Find where the given text appears and provide that cell's center as [X, Y] coordinate. 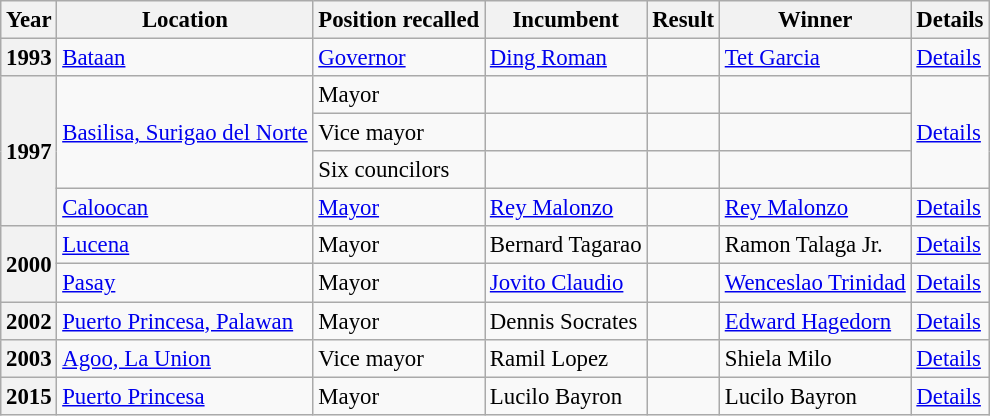
2003 [29, 358]
1997 [29, 151]
Caloocan [185, 208]
Position recalled [399, 20]
Ramon Talaga Jr. [815, 245]
2000 [29, 264]
Shiela Milo [815, 358]
Lucena [185, 245]
Bernard Tagarao [566, 245]
Dennis Socrates [566, 321]
Agoo, La Union [185, 358]
1993 [29, 58]
Result [684, 20]
Ramil Lopez [566, 358]
Jovito Claudio [566, 283]
Puerto Princesa [185, 396]
Governor [399, 58]
Tet Garcia [815, 58]
Basilisa, Surigao del Norte [185, 132]
Year [29, 20]
Bataan [185, 58]
2002 [29, 321]
Puerto Princesa, Palawan [185, 321]
Incumbent [566, 20]
2015 [29, 396]
Pasay [185, 283]
Location [185, 20]
Six councilors [399, 170]
Edward Hagedorn [815, 321]
Ding Roman [566, 58]
Wenceslao Trinidad [815, 283]
Winner [815, 20]
